Return (x, y) of the center of cell containing provided text 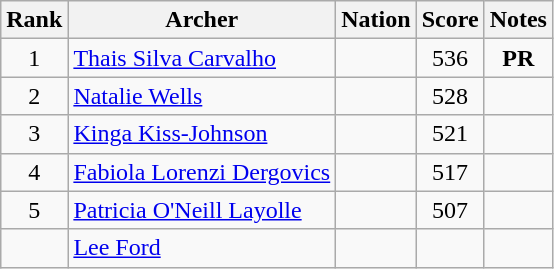
Natalie Wells (202, 96)
Thais Silva Carvalho (202, 58)
Score (450, 20)
1 (34, 58)
Nation (376, 20)
528 (450, 96)
521 (450, 134)
507 (450, 210)
2 (34, 96)
Lee Ford (202, 248)
3 (34, 134)
4 (34, 172)
5 (34, 210)
Kinga Kiss-Johnson (202, 134)
517 (450, 172)
Archer (202, 20)
PR (518, 58)
Fabiola Lorenzi Dergovics (202, 172)
Patricia O'Neill Layolle (202, 210)
Notes (518, 20)
Rank (34, 20)
536 (450, 58)
